Output the (x, y) coordinate of the center of the cell containing the given text.  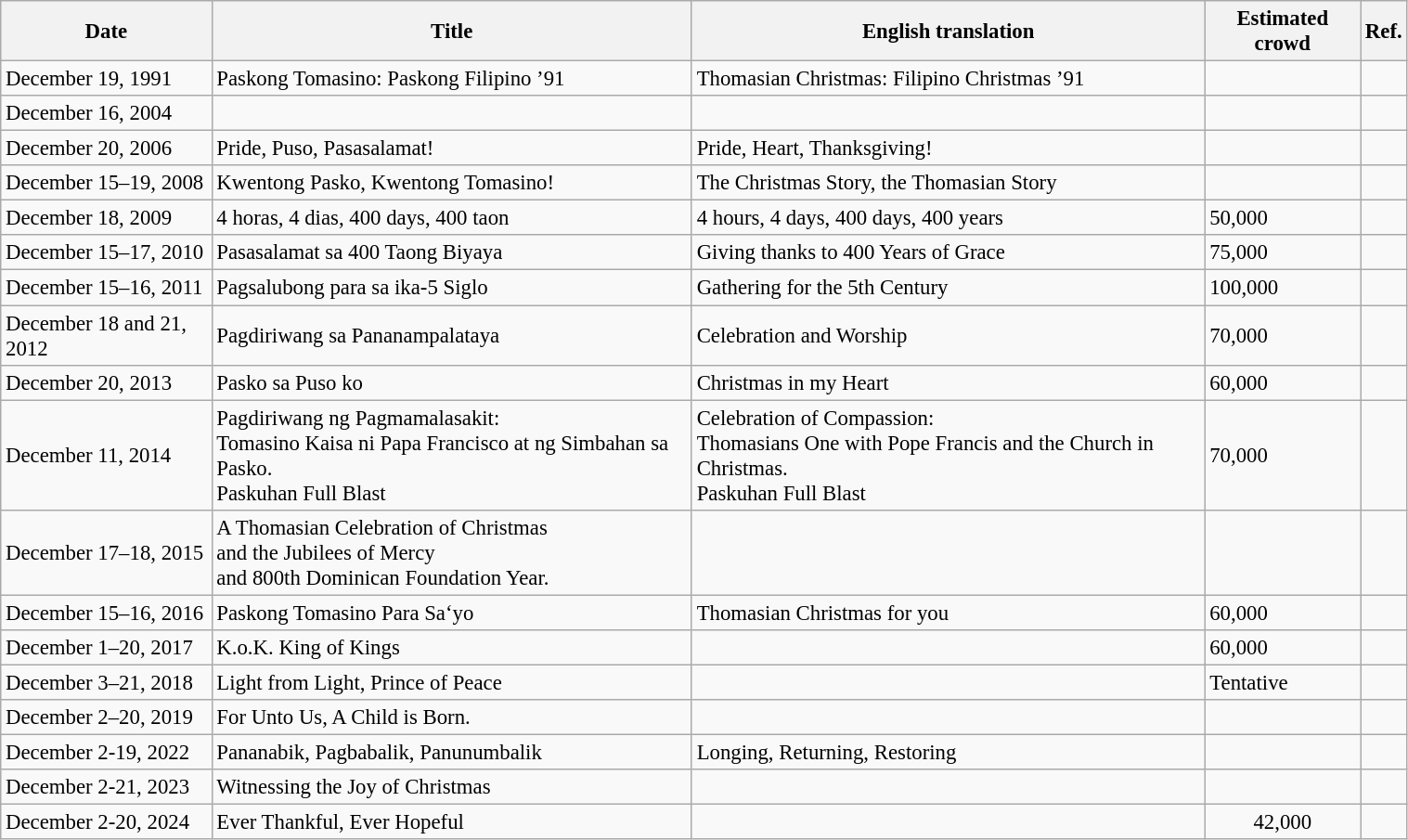
Pagdiriwang ng Pagmamalasakit: Tomasino Kaisa ni Papa Francisco at ng Simbahan sa Pasko. Paskuhan Full Blast (451, 455)
Tentative (1283, 682)
December 18, 2009 (106, 218)
December 2–20, 2019 (106, 717)
A Thomasian Celebration of Christmas and the Jubilees of Mercy and 800th Dominican Foundation Year. (451, 552)
December 15–16, 2011 (106, 288)
Paskong Tomasino: Paskong Filipino ’91 (451, 79)
Pride, Puso, Pasasalamat! (451, 149)
Giving thanks to 400 Years of Grace (949, 253)
December 2-19, 2022 (106, 752)
Thomasian Christmas: Filipino Christmas ’91 (949, 79)
Pagsalubong para sa ika-5 Siglo (451, 288)
Thomasian Christmas for you (949, 613)
Longing, Returning, Restoring (949, 752)
Celebration of Compassion: Thomasians One with Pope Francis and the Church in Christmas. Paskuhan Full Blast (949, 455)
December 2-21, 2023 (106, 787)
Gathering for the 5th Century (949, 288)
Pride, Heart, Thanksgiving! (949, 149)
Light from Light, Prince of Peace (451, 682)
Ref. (1384, 32)
42,000 (1283, 822)
Witnessing the Joy of Christmas (451, 787)
December 18 and 21, 2012 (106, 336)
4 horas, 4 dias, 400 days, 400 taon (451, 218)
100,000 (1283, 288)
Pananabik, Pagbabalik, Panunumbalik (451, 752)
December 11, 2014 (106, 455)
Title (451, 32)
K.o.K. King of Kings (451, 648)
December 1–20, 2017 (106, 648)
December 16, 2004 (106, 113)
December 15–19, 2008 (106, 183)
Ever Thankful, Ever Hopeful (451, 822)
50,000 (1283, 218)
December 2-20, 2024 (106, 822)
Paskong Tomasino Para Sa‘yo (451, 613)
December 3–21, 2018 (106, 682)
4 hours, 4 days, 400 days, 400 years (949, 218)
December 17–18, 2015 (106, 552)
Pasko sa Puso ko (451, 382)
Pagdiriwang sa Pananampalataya (451, 336)
Christmas in my Heart (949, 382)
Kwentong Pasko, Kwentong Tomasino! (451, 183)
December 15–17, 2010 (106, 253)
For Unto Us, A Child is Born. (451, 717)
December 20, 2006 (106, 149)
75,000 (1283, 253)
December 20, 2013 (106, 382)
December 19, 1991 (106, 79)
Celebration and Worship (949, 336)
Estimated crowd (1283, 32)
December 15–16, 2016 (106, 613)
English translation (949, 32)
The Christmas Story, the Thomasian Story (949, 183)
Pasasalamat sa 400 Taong Biyaya (451, 253)
Date (106, 32)
